Extract the [X, Y] coordinate from the center of the cell holding the provided text.  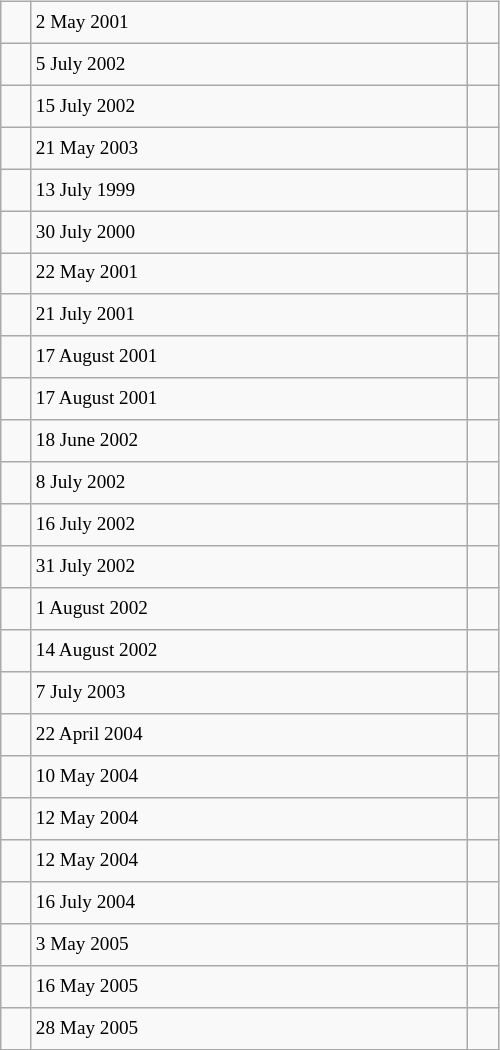
15 July 2002 [250, 106]
16 July 2002 [250, 525]
16 July 2004 [250, 902]
16 May 2005 [250, 986]
10 May 2004 [250, 777]
3 May 2005 [250, 944]
5 July 2002 [250, 64]
2 May 2001 [250, 22]
1 August 2002 [250, 609]
7 July 2003 [250, 693]
22 May 2001 [250, 274]
30 July 2000 [250, 232]
18 June 2002 [250, 441]
31 July 2002 [250, 567]
8 July 2002 [250, 483]
22 April 2004 [250, 735]
21 May 2003 [250, 148]
28 May 2005 [250, 1028]
14 August 2002 [250, 651]
13 July 1999 [250, 190]
21 July 2001 [250, 315]
